Locate the cell with the specified text and output its (x, y) center coordinate. 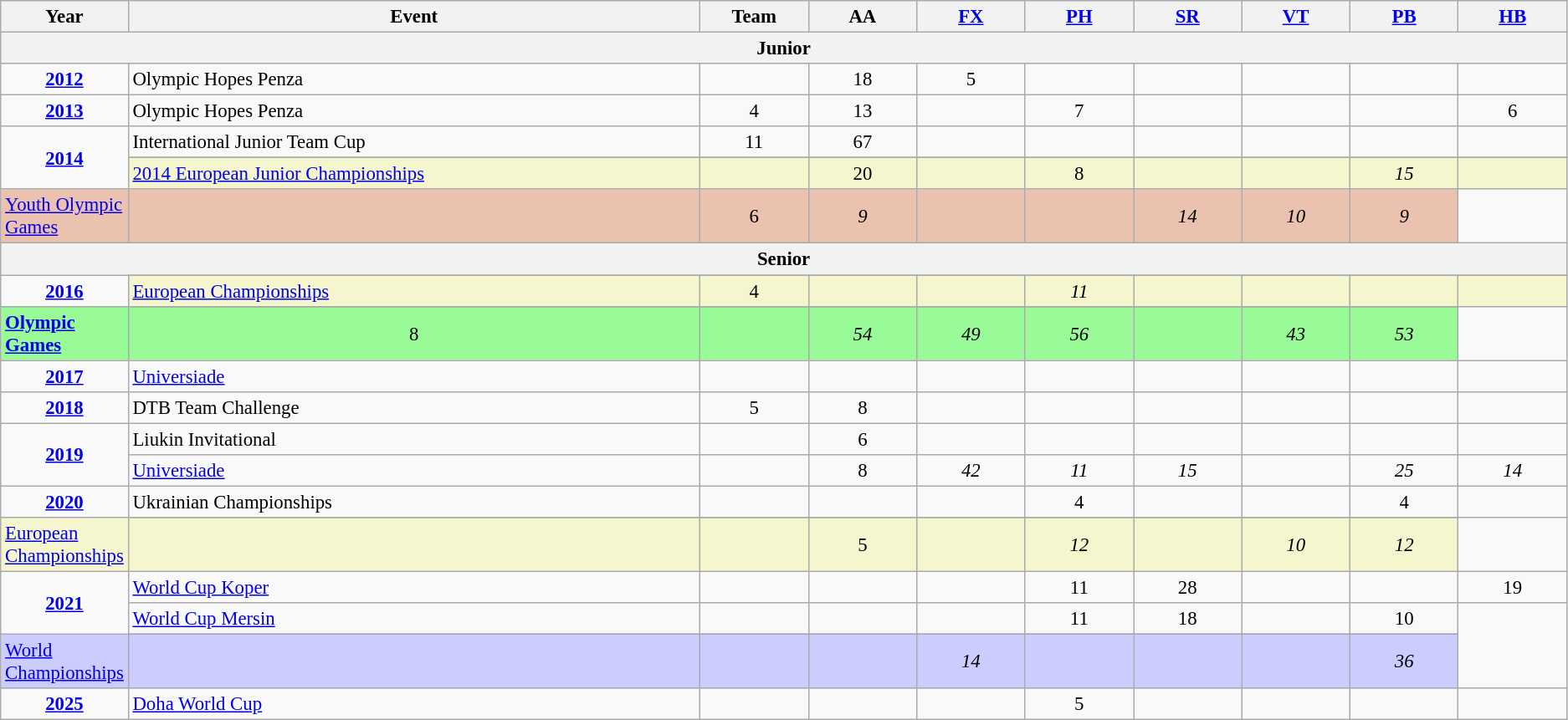
AA (862, 17)
FX (971, 17)
25 (1404, 471)
2017 (64, 376)
International Junior Team Cup (413, 142)
Event (413, 17)
49 (971, 333)
2019 (64, 455)
Senior (784, 259)
28 (1188, 587)
2021 (64, 602)
20 (862, 174)
Team (754, 17)
Year (64, 17)
PB (1404, 17)
42 (971, 471)
DTB Team Challenge (413, 407)
2025 (64, 704)
19 (1513, 587)
2012 (64, 79)
7 (1079, 111)
2014 (64, 157)
PH (1079, 17)
54 (862, 333)
VT (1295, 17)
2018 (64, 407)
2020 (64, 502)
World Cup Mersin (413, 619)
13 (862, 111)
2013 (64, 111)
World Championships (64, 662)
SR (1188, 17)
Doha World Cup (413, 704)
2014 European Junior Championships (413, 174)
36 (1404, 662)
67 (862, 142)
43 (1295, 333)
Olympic Games (64, 333)
Youth Olympic Games (64, 216)
Liukin Invitational (413, 439)
World Cup Koper (413, 587)
HB (1513, 17)
56 (1079, 333)
2016 (64, 291)
Ukrainian Championships (413, 502)
Junior (784, 49)
53 (1404, 333)
